Find where the given text appears and provide that cell's center as (x, y) coordinate. 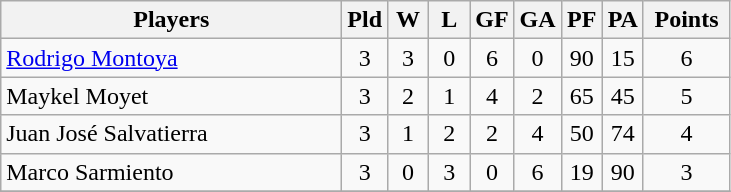
Maykel Moyet (172, 96)
Juan José Salvatierra (172, 134)
W (408, 20)
PA (622, 20)
45 (622, 96)
Points (686, 20)
GA (538, 20)
5 (686, 96)
19 (582, 172)
L (450, 20)
Players (172, 20)
65 (582, 96)
50 (582, 134)
Rodrigo Montoya (172, 58)
Pld (365, 20)
15 (622, 58)
GF (492, 20)
Marco Sarmiento (172, 172)
74 (622, 134)
PF (582, 20)
